Find where the given text appears and provide that cell's center as (X, Y) coordinate. 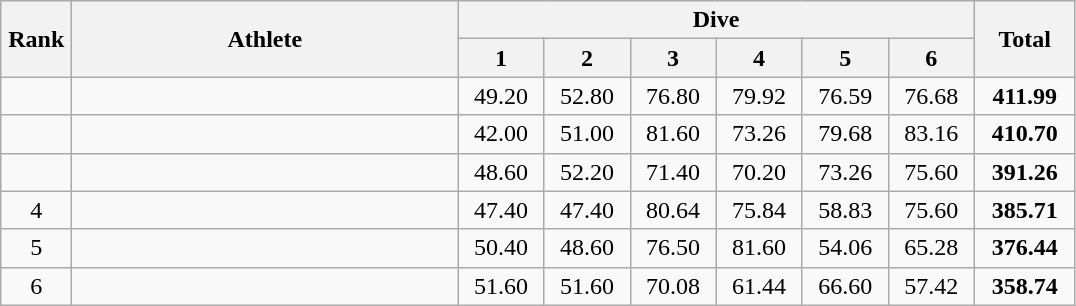
391.26 (1024, 172)
76.68 (931, 96)
51.00 (587, 134)
411.99 (1024, 96)
76.50 (673, 248)
52.20 (587, 172)
65.28 (931, 248)
76.59 (845, 96)
58.83 (845, 210)
Dive (716, 20)
1 (501, 58)
79.92 (759, 96)
75.84 (759, 210)
79.68 (845, 134)
76.80 (673, 96)
49.20 (501, 96)
54.06 (845, 248)
71.40 (673, 172)
80.64 (673, 210)
Athlete (265, 39)
3 (673, 58)
42.00 (501, 134)
52.80 (587, 96)
385.71 (1024, 210)
Rank (36, 39)
50.40 (501, 248)
61.44 (759, 286)
Total (1024, 39)
66.60 (845, 286)
70.20 (759, 172)
70.08 (673, 286)
410.70 (1024, 134)
83.16 (931, 134)
358.74 (1024, 286)
2 (587, 58)
376.44 (1024, 248)
57.42 (931, 286)
